Return [X, Y] of the center of cell containing provided text 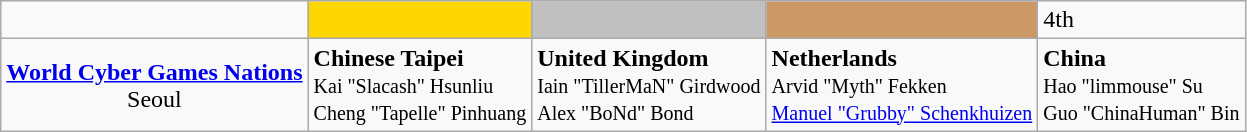
Chinese Taipei Kai "Slacash" Hsunliu Cheng "Tapelle" Pinhuang [420, 85]
China Hao "limmouse" Su Guo "ChinaHuman" Bin [1142, 85]
United Kingdom Iain "TillerMaN" Girdwood Alex "BoNd" Bond [649, 85]
Netherlands Arvid "Myth" Fekken Manuel "Grubby" Schenkhuizen [902, 85]
4th [1142, 20]
World Cyber Games Nations Seoul [154, 85]
